Capture the cell that displays the provided text and extract its (x, y) central coordinate. 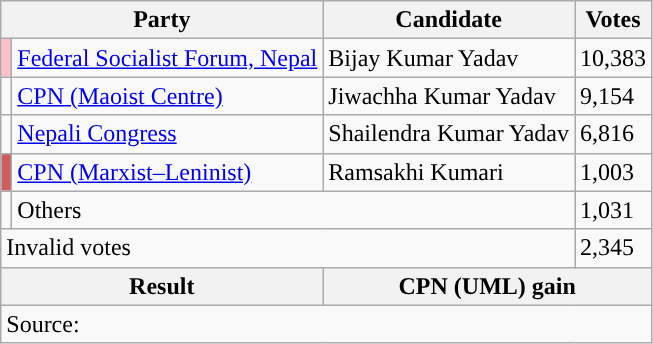
Federal Socialist Forum, Nepal (168, 58)
CPN (UML) gain (488, 286)
1,031 (614, 210)
Ramsakhi Kumari (449, 172)
Candidate (449, 20)
Invalid votes (288, 248)
CPN (Maoist Centre) (168, 96)
1,003 (614, 172)
2,345 (614, 248)
Result (162, 286)
Nepali Congress (168, 134)
Jiwachha Kumar Yadav (449, 96)
Bijay Kumar Yadav (449, 58)
6,816 (614, 134)
Source: (326, 324)
Votes (614, 20)
Shailendra Kumar Yadav (449, 134)
Party (162, 20)
9,154 (614, 96)
10,383 (614, 58)
Others (294, 210)
CPN (Marxist–Leninist) (168, 172)
